Extract the (X, Y) coordinate from the center of the cell holding the provided text.  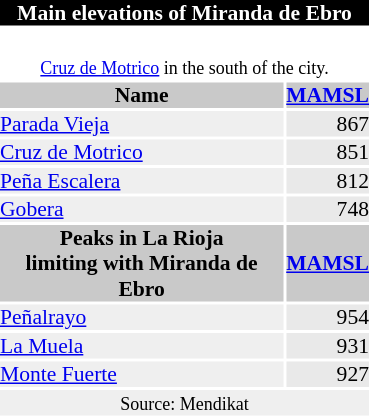
Cruz de Motrico in the south of the city. (184, 54)
851 (328, 153)
Parada Vieja (142, 124)
Name (142, 95)
Source: Mendikat (184, 403)
867 (328, 124)
931 (328, 346)
954 (328, 317)
Gobera (142, 209)
748 (328, 209)
927 (328, 375)
Peaks in La Riojalimiting with Miranda de Ebro (142, 263)
Cruz de Motrico (142, 153)
812 (328, 181)
Main elevations of Miranda de Ebro (184, 13)
Monte Fuerte (142, 375)
Peñalrayo (142, 317)
Peña Escalera (142, 181)
La Muela (142, 346)
